Pinpoint the cell where the given text exists, returning its [X, Y] midpoint coordinate. 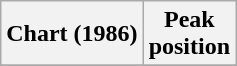
Peak position [189, 34]
Chart (1986) [72, 34]
